Output the (x, y) coordinate of the center of the cell containing the given text.  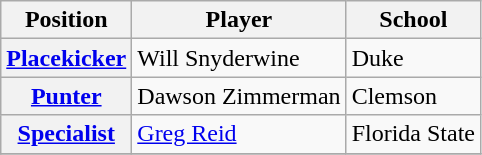
Duke (413, 58)
Greg Reid (239, 134)
Specialist (66, 134)
Player (239, 20)
School (413, 20)
Dawson Zimmerman (239, 96)
Florida State (413, 134)
Will Snyderwine (239, 58)
Position (66, 20)
Punter (66, 96)
Placekicker (66, 58)
Clemson (413, 96)
